Identify which cell holds the provided text, then report its (x, y) central coordinate. 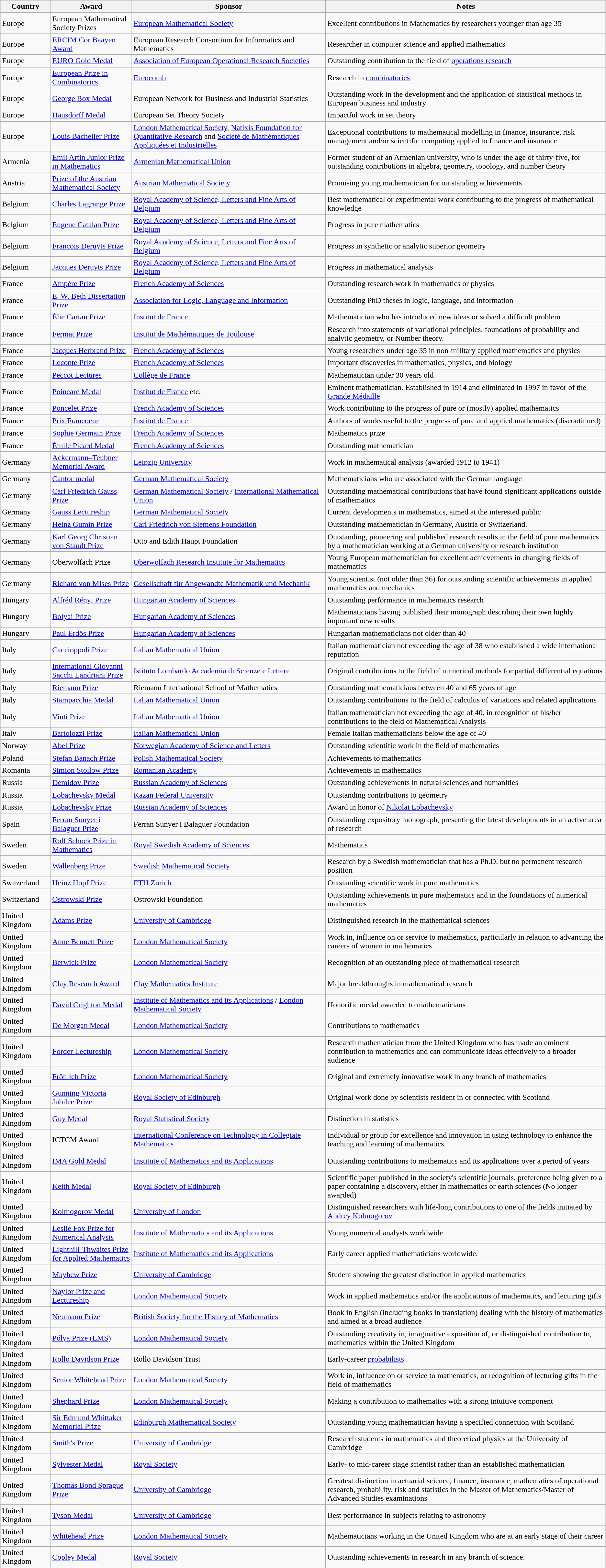
German Mathematical Society / International Mathematical Union (229, 495)
Jacques Herbrand Prize (91, 350)
Polish Mathematical Society (229, 758)
Outstanding mathematician (466, 445)
Award (91, 6)
Institut de France etc. (229, 392)
Honorific medal awarded to mathematicians (466, 1004)
Achievements in mathematics (466, 770)
Work in, influence on or service to mathematics, or recognition of lecturing gifts in the field of mathematics (466, 1380)
Research students in mathematics and theoretical physics at the University of Cambridge (466, 1443)
Research in combinatorics (466, 78)
Ampère Prize (91, 284)
Book in English (including books in translation) dealing with the history of mathematics and aimed at a broad audience (466, 1317)
Austria (25, 182)
Ostrowski Prize (91, 900)
Fröhlich Prize (91, 1077)
Gesellschaft für Angewandte Mathematik und Mechanik (229, 583)
London Mathematical Society, Natixis Foundation for Quantitative Research and Société de Mathématiques Appliquées et Industrielles (229, 136)
Early career applied mathematicians worldwide. (466, 1253)
Research by a Swedish mathematician that has a Ph.D. but no permanent research position (466, 866)
Wallenberg Prize (91, 866)
Work in, influence on or service to mathematics, particularly in relation to advancing the careers of women in mathematics (466, 942)
Outstanding young mathematician having a specified connection with Scotland (466, 1422)
Senior Whitehead Prize (91, 1380)
Outstanding mathematical contributions that have found significant applications outside of mathematics (466, 495)
Bolyai Prize (91, 617)
Rolf Schock Prize in Mathematics (91, 845)
Current developments in mathematics, aimed at the interested public (466, 512)
Poncelet Prize (91, 408)
Stampacchia Medal (91, 700)
Berwick Prize (91, 962)
Gauss Lectureship (91, 512)
Original and extremely innovative work in any branch of mathematics (466, 1077)
EURO Gold Medal (91, 61)
Leconte Prize (91, 363)
Rollo Davidson Prize (91, 1359)
Royal Statistical Society (229, 1119)
Norway (25, 745)
Outstanding creativity in, imaginative exposition of, or distinguished contribution to, mathematics within the United Kingdom (466, 1338)
Distinguished research in the mathematical sciences (466, 920)
Eurocomb (229, 78)
Mathematician who has introduced new ideas or solved a difficult problem (466, 317)
Smith's Prize (91, 1443)
Fermat Prize (91, 334)
Adams Prize (91, 920)
Royal Swedish Academy of Sciences (229, 845)
Bartolozzi Prize (91, 733)
Poland (25, 758)
ERCIM Cor Baayen Award (91, 44)
Caccioppoli Prize (91, 650)
Italian mathematician not exceeding the age of 40, in recognition of his/her contributions to the field of Mathematical Analysis (466, 716)
Best performance in subjects relating to astronomy (466, 1515)
Ferran Sunyer i Balaguer Prize (91, 824)
European Research Consortium for Informatics and Mathematics (229, 44)
Outstanding mathematician in Germany, Austria or Switzerland. (466, 525)
Outstanding achievements in natural sciences and humanities (466, 783)
Leslie Fox Prize for Numerical Analysis (91, 1233)
Prix Francoeur (91, 421)
Cantor medal (91, 479)
Vinti Prize (91, 716)
Contributions to mathematics (466, 1026)
European Mathematical Society Prizes (91, 23)
Female Italian mathematicians below the age of 40 (466, 733)
International Giovanni Sacchi Landriani Prize (91, 671)
Austrian Mathematical Society (229, 182)
Sponsor (229, 6)
Guy Medal (91, 1119)
Outstanding contributions to mathematics and its applications over a period of years (466, 1161)
Oberwolfach Prize (91, 562)
Authors of works useful to the progress of pure and applied mathematics (discontinued) (466, 421)
Impactful work in set theory (466, 115)
Lobachevsky Medal (91, 795)
Richard von Mises Prize (91, 583)
Outstanding contribution to the field of operations research (466, 61)
Peccot Lectures (91, 375)
Edinburgh Mathematical Society (229, 1422)
Oberwolfach Research Institute for Mathematics (229, 562)
Association of European Operational Research Societies (229, 61)
ICTCM Award (91, 1140)
Prize of the Austrian Mathematical Society (91, 182)
Sophie Germain Prize (91, 433)
ETH Zurich (229, 883)
Émile Picard Medal (91, 445)
Istituto Lombardo Accademia di Scienze e Lettere (229, 671)
Whitehead Prize (91, 1536)
Emil Artin Junior Prize in Mathematics (91, 162)
Mayhew Prize (91, 1275)
Outstanding work in the development and the application of statistical methods in European business and industry (466, 98)
Early- to mid-career stage scientist rather than an established mathematician (466, 1464)
Outstanding mathematicians between 40 and 65 years of age (466, 688)
Progress in synthetic or analytic superior geometry (466, 246)
Country (25, 6)
Best mathematical or experimental work contributing to the progress of mathematical knowledge (466, 204)
Major breakthroughs in mathematical research (466, 984)
Eminent mathematician. Established in 1914 and eliminated in 1997 in favor of the Grande Médaille (466, 392)
Clay Mathematics Institute (229, 984)
Association for Logic, Language and Information (229, 300)
Romanian Academy (229, 770)
Kolmogorov Medal (91, 1211)
Carl Friedrich von Siemens Foundation (229, 525)
Alfréd Rényi Prize (91, 600)
David Crighton Medal (91, 1004)
Shephard Prize (91, 1401)
Student showing the greatest distinction in applied mathematics (466, 1275)
Rollo Davidson Trust (229, 1359)
Naylor Prize and Lectureship (91, 1296)
Riemann International School of Mathematics (229, 688)
Researcher in computer science and applied mathematics (466, 44)
Mathematics prize (466, 433)
Demidov Prize (91, 783)
European Network for Business and Industrial Statistics (229, 98)
Jacques Deruyts Prize (91, 267)
Stefan Banach Prize (91, 758)
Sir Edmund Whittaker Memorial Prize (91, 1422)
Neumann Prize (91, 1317)
Riemann Prize (91, 688)
Louis Bachelier Prize (91, 136)
Recognition of an outstanding piece of mathematical research (466, 962)
Outstanding achievements in research in any branch of science. (466, 1557)
Gunning Victoria Jubilee Prize (91, 1098)
Young scientist (not older than 36) for outstanding scientific achievements in applied mathematics and mechanics (466, 583)
Copley Medal (91, 1557)
Forder Lectureship (91, 1051)
Ackermann–Teubner Memorial Award (91, 462)
Early-career probabilists (466, 1359)
Outstanding scientific work in pure mathematics (466, 883)
Kazan Federal University (229, 795)
Romania (25, 770)
Important discoveries in mathematics, physics, and biology (466, 363)
Keith Medal (91, 1186)
Swedish Mathematical Society (229, 866)
Ostrowski Foundation (229, 900)
IMA Gold Medal (91, 1161)
Otto and Edith Haupt Foundation (229, 541)
Mathematicians working in the United Kingdom who are at an early stage of their career (466, 1536)
Eugene Catalan Prize (91, 225)
Abel Prize (91, 745)
European Set Theory Society (229, 115)
British Society for the History of Mathematics (229, 1317)
Outstanding research work in mathematics or physics (466, 284)
European Prize in Combinatorics (91, 78)
Work in mathematical analysis (awarded 1912 to 1941) (466, 462)
Heinz Hopf Prize (91, 883)
De Morgan Medal (91, 1026)
Lighthill-Thwaites Prize for Applied Mathematics (91, 1253)
European Mathematical Society (229, 23)
Research into statements of variational principles, foundations of probability and analytic geometry, or Number theory. (466, 334)
Collège de France (229, 375)
Making a contribution to mathematics with a strong intuitive component (466, 1401)
Pólya Prize (LMS) (91, 1338)
University of London (229, 1211)
Tyson Medal (91, 1515)
Promising young mathematician for outstanding achievements (466, 182)
Karl Georg Christian von Staudt Prize (91, 541)
Outstanding performance in mathematics research (466, 600)
Paul Erdős Prize (91, 633)
Institut de Mathématiques de Toulouse (229, 334)
Mathematicians who are associated with the German language (466, 479)
Anne Bennett Prize (91, 942)
Heinz Gumin Prize (91, 525)
Outstanding expository monograph, presenting the latest developments in an active area of research (466, 824)
Charles Lagrange Prize (91, 204)
Outstanding PhD theses in logic, language, and information (466, 300)
Clay Research Award (91, 984)
Hausdorff Medal (91, 115)
Individual or group for excellence and innovation in using technology to enhance the teaching and learning of mathematics (466, 1140)
Young researchers under age 35 in non-military applied mathematics and physics (466, 350)
Italian mathematician not exceeding the age of 38 who established a wide international reputation (466, 650)
Spain (25, 824)
Poincaré Medal (91, 392)
Progress in pure mathematics (466, 225)
Leipzig University (229, 462)
Armenian Mathematical Union (229, 162)
Work in applied mathematics and/or the applications of mathematics, and lecturing gifts (466, 1296)
E. W. Beth Dissertation Prize (91, 300)
Norwegian Academy of Science and Letters (229, 745)
Mathematics (466, 845)
Young numerical analysts worldwide (466, 1233)
Progress in mathematical analysis (466, 267)
Simion Stoilow Prize (91, 770)
Outstanding scientific work in the field of mathematics (466, 745)
Achievements to mathematics (466, 758)
Young European mathematician for excellent achievements in changing fields of mathematics (466, 562)
International Conference on Technology in Collegiate Mathematics (229, 1140)
Armenia (25, 162)
Lobachevsky Prize (91, 807)
Mathematician under 30 years old (466, 375)
Mathematicians having published their monograph describing their own highly important new results (466, 617)
Distinction in statistics (466, 1119)
Original contributions to the field of numerical methods for partial differential equations (466, 671)
Work contributing to the progress of pure or (mostly) applied mathematics (466, 408)
Élie Cartan Prize (91, 317)
Hungarian mathematicians not older than 40 (466, 633)
Notes (466, 6)
Excellent contributions in Mathematics by researchers younger than age 35 (466, 23)
Thomas Bond Sprague Prize (91, 1490)
Francois Deruyts Prize (91, 246)
Ferran Sunyer i Balaguer Foundation (229, 824)
Outstanding contributions to the field of calculus of variations and related applications (466, 700)
Distinguished researchers with life-long contributions to one of the fields initiated by Andrey Kolmogorov (466, 1211)
Outstanding contributions to geometry (466, 795)
Original work done by scientists resident in or connected with Scotland (466, 1098)
Sylvester Medal (91, 1464)
Outstanding achievements in pure mathematics and in the foundations of numerical mathematics (466, 900)
Carl Friedrich Gauss Prize (91, 495)
Award in honor of Nikolai Lobachevsky (466, 807)
Institute of Mathematics and its Applications / London Mathematical Society (229, 1004)
George Box Medal (91, 98)
